Scan for the cell matching the given text and deliver its (x, y) coordinate at center. 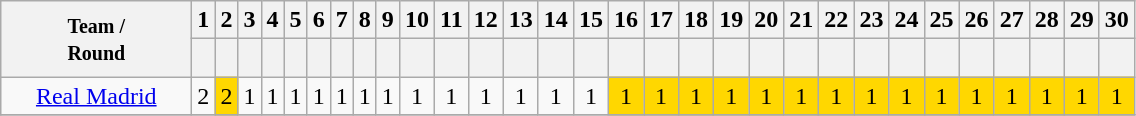
20 (766, 20)
26 (976, 20)
3 (250, 20)
28 (1046, 20)
30 (1116, 20)
Team / Round (96, 39)
12 (486, 20)
27 (1012, 20)
Real Madrid (96, 96)
18 (696, 20)
9 (388, 20)
17 (662, 20)
5 (296, 20)
19 (732, 20)
25 (942, 20)
6 (318, 20)
13 (520, 20)
21 (802, 20)
24 (906, 20)
16 (626, 20)
23 (872, 20)
14 (556, 20)
11 (451, 20)
15 (590, 20)
4 (272, 20)
29 (1082, 20)
22 (836, 20)
10 (416, 20)
7 (342, 20)
8 (364, 20)
